From the cell containing the given text, extract its center point as (x, y) coordinate. 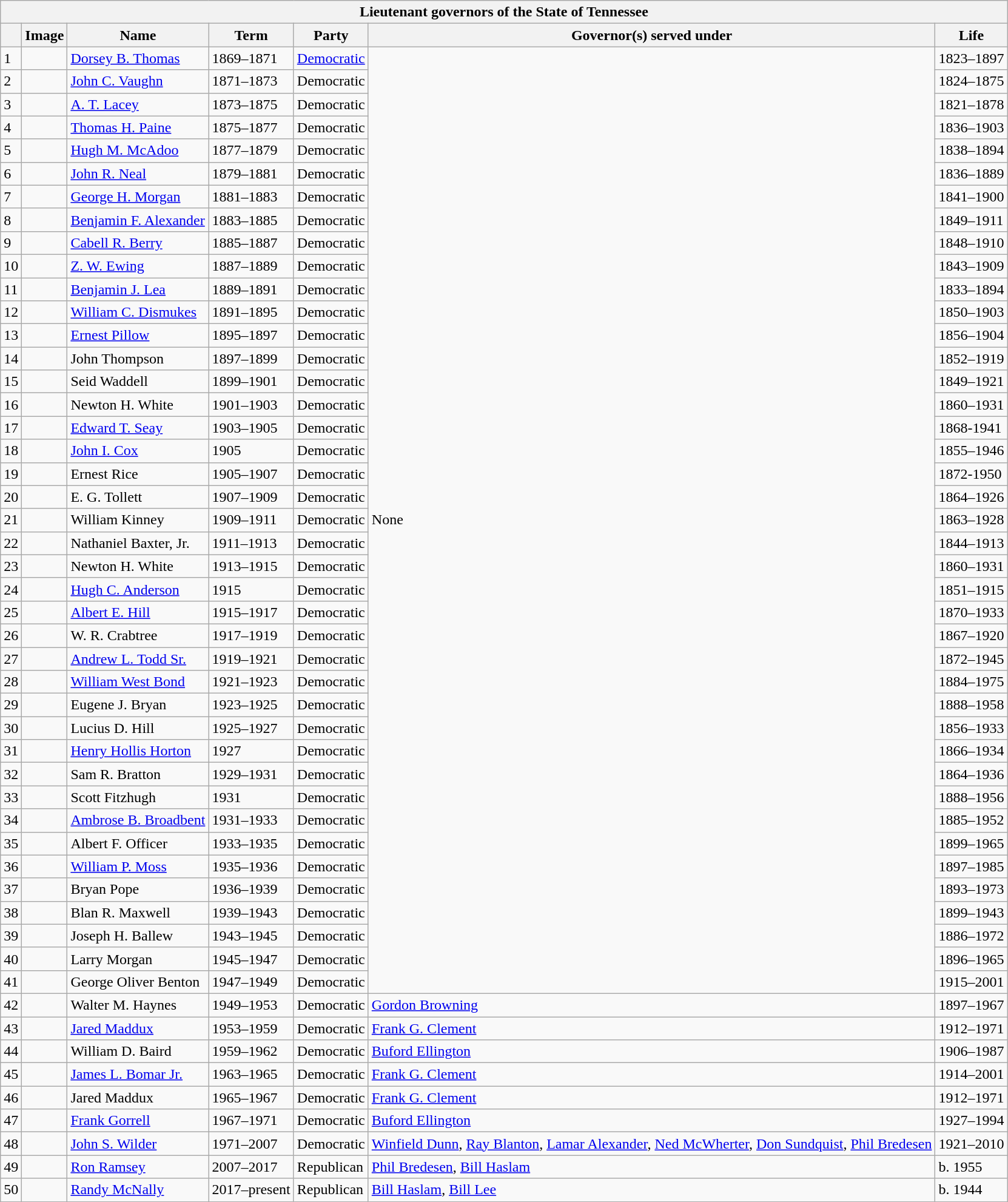
Winfield Dunn, Ray Blanton, Lamar Alexander, Ned McWherter, Don Sundquist, Phil Bredesen (651, 1144)
1923–1925 (251, 705)
1888–1958 (972, 705)
1868-1941 (972, 428)
49 (11, 1167)
1838–1894 (972, 150)
1885–1887 (251, 243)
Name (138, 35)
1836–1903 (972, 127)
1915–1917 (251, 612)
35 (11, 843)
Term (251, 35)
1921–1923 (251, 682)
George H. Morgan (138, 197)
1911–1913 (251, 543)
13 (11, 336)
1855–1946 (972, 451)
27 (11, 658)
E. G. Tollett (138, 497)
1881–1883 (251, 197)
1899–1965 (972, 843)
1909–1911 (251, 520)
7 (11, 197)
1848–1910 (972, 243)
Seid Waddell (138, 382)
39 (11, 936)
1967–1971 (251, 1121)
1935–1936 (251, 866)
1866–1934 (972, 751)
1965–1967 (251, 1098)
1905 (251, 451)
1843–1909 (972, 266)
1914–2001 (972, 1075)
12 (11, 312)
Scott Fitzhugh (138, 797)
Nathaniel Baxter, Jr. (138, 543)
1872-1950 (972, 474)
9 (11, 243)
10 (11, 266)
Lieutenant governors of the State of Tennessee (504, 12)
Ron Ramsey (138, 1167)
Benjamin F. Alexander (138, 220)
46 (11, 1098)
1917–1919 (251, 635)
1870–1933 (972, 612)
1949–1953 (251, 1005)
Governor(s) served under (651, 35)
31 (11, 751)
George Oliver Benton (138, 982)
1897–1899 (251, 359)
1841–1900 (972, 197)
1883–1885 (251, 220)
Cabell R. Berry (138, 243)
Larry Morgan (138, 959)
Image (45, 35)
1856–1904 (972, 336)
21 (11, 520)
4 (11, 127)
1971–2007 (251, 1144)
William P. Moss (138, 866)
1889–1891 (251, 289)
1871–1873 (251, 81)
W. R. Crabtree (138, 635)
1887–1889 (251, 266)
45 (11, 1075)
1833–1894 (972, 289)
1836–1889 (972, 174)
32 (11, 774)
1879–1881 (251, 174)
1899–1943 (972, 913)
1888–1956 (972, 797)
Thomas H. Paine (138, 127)
John Thompson (138, 359)
Ernest Pillow (138, 336)
37 (11, 890)
50 (11, 1190)
1959–1962 (251, 1052)
John C. Vaughn (138, 81)
33 (11, 797)
48 (11, 1144)
Edward T. Seay (138, 428)
6 (11, 174)
1897–1985 (972, 866)
3 (11, 104)
Party (331, 35)
1873–1875 (251, 104)
1823–1897 (972, 58)
Ambrose B. Broadbent (138, 820)
1885–1952 (972, 820)
25 (11, 612)
1869–1871 (251, 58)
1913–1915 (251, 566)
1901–1903 (251, 405)
1929–1931 (251, 774)
Dorsey B. Thomas (138, 58)
1915–2001 (972, 982)
8 (11, 220)
1947–1949 (251, 982)
19 (11, 474)
Walter M. Haynes (138, 1005)
Life (972, 35)
1863–1928 (972, 520)
34 (11, 820)
1872–1945 (972, 658)
40 (11, 959)
1852–1919 (972, 359)
1849–1911 (972, 220)
Hugh M. McAdoo (138, 150)
1 (11, 58)
1927–1994 (972, 1121)
b. 1944 (972, 1190)
38 (11, 913)
1850–1903 (972, 312)
b. 1955 (972, 1167)
William Kinney (138, 520)
None (651, 521)
1884–1975 (972, 682)
11 (11, 289)
1897–1967 (972, 1005)
1933–1935 (251, 843)
5 (11, 150)
Ernest Rice (138, 474)
1877–1879 (251, 150)
1905–1907 (251, 474)
22 (11, 543)
1867–1920 (972, 635)
1921–2010 (972, 1144)
14 (11, 359)
1864–1936 (972, 774)
1891–1895 (251, 312)
Gordon Browning (651, 1005)
15 (11, 382)
Joseph H. Ballew (138, 936)
28 (11, 682)
1943–1945 (251, 936)
1925–1927 (251, 728)
Hugh C. Anderson (138, 589)
2 (11, 81)
Blan R. Maxwell (138, 913)
1903–1905 (251, 428)
Albert F. Officer (138, 843)
Eugene J. Bryan (138, 705)
John I. Cox (138, 451)
1939–1943 (251, 913)
Bryan Pope (138, 890)
43 (11, 1028)
A. T. Lacey (138, 104)
1919–1921 (251, 658)
1907–1909 (251, 497)
John S. Wilder (138, 1144)
Bill Haslam, Bill Lee (651, 1190)
Lucius D. Hill (138, 728)
1851–1915 (972, 589)
1844–1913 (972, 543)
16 (11, 405)
23 (11, 566)
William West Bond (138, 682)
Andrew L. Todd Sr. (138, 658)
2007–2017 (251, 1167)
41 (11, 982)
William D. Baird (138, 1052)
24 (11, 589)
1953–1959 (251, 1028)
18 (11, 451)
1864–1926 (972, 497)
1936–1939 (251, 890)
1824–1875 (972, 81)
26 (11, 635)
1906–1987 (972, 1052)
44 (11, 1052)
Sam R. Bratton (138, 774)
1875–1877 (251, 127)
Phil Bredesen, Bill Haslam (651, 1167)
James L. Bomar Jr. (138, 1075)
1893–1973 (972, 890)
2017–present (251, 1190)
Albert E. Hill (138, 612)
36 (11, 866)
1927 (251, 751)
1886–1972 (972, 936)
1849–1921 (972, 382)
1931–1933 (251, 820)
1945–1947 (251, 959)
Z. W. Ewing (138, 266)
42 (11, 1005)
Henry Hollis Horton (138, 751)
47 (11, 1121)
1915 (251, 589)
William C. Dismukes (138, 312)
Frank Gorrell (138, 1121)
John R. Neal (138, 174)
30 (11, 728)
17 (11, 428)
1931 (251, 797)
29 (11, 705)
Benjamin J. Lea (138, 289)
1895–1897 (251, 336)
1856–1933 (972, 728)
20 (11, 497)
1899–1901 (251, 382)
1963–1965 (251, 1075)
Randy McNally (138, 1190)
1896–1965 (972, 959)
1821–1878 (972, 104)
